Pinpoint the cell where the given text exists, returning its (X, Y) midpoint coordinate. 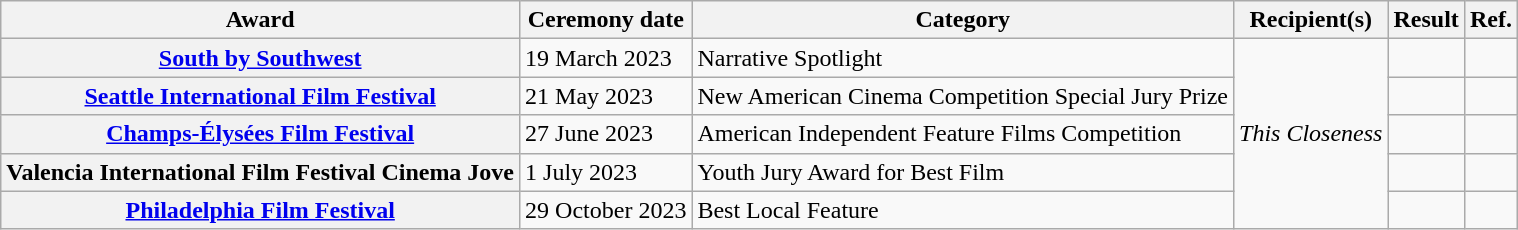
New American Cinema Competition Special Jury Prize (963, 96)
This Closeness (1311, 134)
Category (963, 20)
Result (1426, 20)
19 March 2023 (606, 58)
Ref. (1490, 20)
27 June 2023 (606, 134)
Award (260, 20)
21 May 2023 (606, 96)
1 July 2023 (606, 172)
Recipient(s) (1311, 20)
Narrative Spotlight (963, 58)
29 October 2023 (606, 210)
Best Local Feature (963, 210)
Philadelphia Film Festival (260, 210)
Youth Jury Award for Best Film (963, 172)
American Independent Feature Films Competition (963, 134)
Valencia International Film Festival Cinema Jove (260, 172)
Ceremony date (606, 20)
South by Southwest (260, 58)
Seattle International Film Festival (260, 96)
Champs-Élysées Film Festival (260, 134)
